Return the [x, y] coordinate for the center point of the cell that contains the specified text.  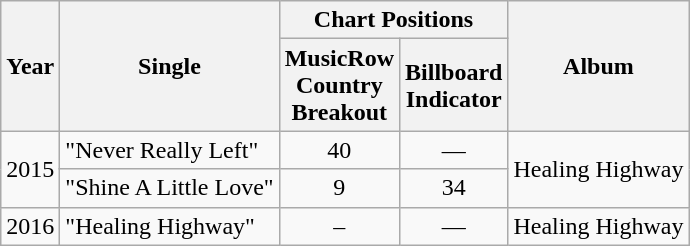
9 [339, 188]
Chart Positions [394, 20]
– [339, 226]
2016 [30, 226]
Year [30, 66]
"Never Really Left" [170, 150]
Single [170, 66]
34 [454, 188]
"Healing Highway" [170, 226]
Billboard Indicator [454, 85]
"Shine A Little Love" [170, 188]
Album [598, 66]
MusicRow Country Breakout [339, 85]
2015 [30, 169]
40 [339, 150]
